Locate the cell with the specified text and output its [x, y] center coordinate. 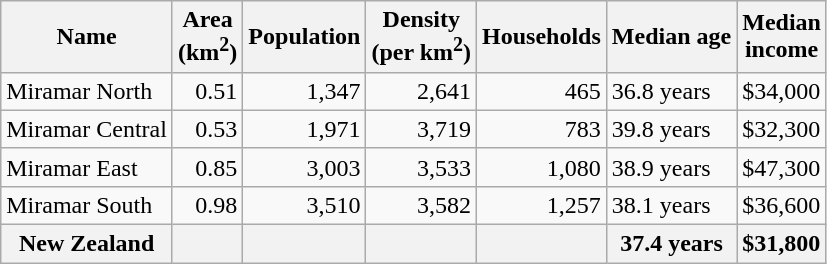
0.85 [207, 167]
Median age [671, 37]
Miramar South [87, 205]
Miramar North [87, 91]
36.8 years [671, 91]
0.53 [207, 129]
3,533 [422, 167]
Population [304, 37]
Households [542, 37]
Miramar East [87, 167]
1,257 [542, 205]
Area(km2) [207, 37]
3,719 [422, 129]
1,971 [304, 129]
Miramar Central [87, 129]
465 [542, 91]
$47,300 [782, 167]
38.1 years [671, 205]
New Zealand [87, 244]
$31,800 [782, 244]
$32,300 [782, 129]
39.8 years [671, 129]
3,003 [304, 167]
3,510 [304, 205]
Density(per km2) [422, 37]
$34,000 [782, 91]
783 [542, 129]
38.9 years [671, 167]
0.98 [207, 205]
37.4 years [671, 244]
1,347 [304, 91]
Medianincome [782, 37]
$36,600 [782, 205]
1,080 [542, 167]
2,641 [422, 91]
Name [87, 37]
0.51 [207, 91]
3,582 [422, 205]
